Extract the (X, Y) coordinate from the center of the cell holding the provided text.  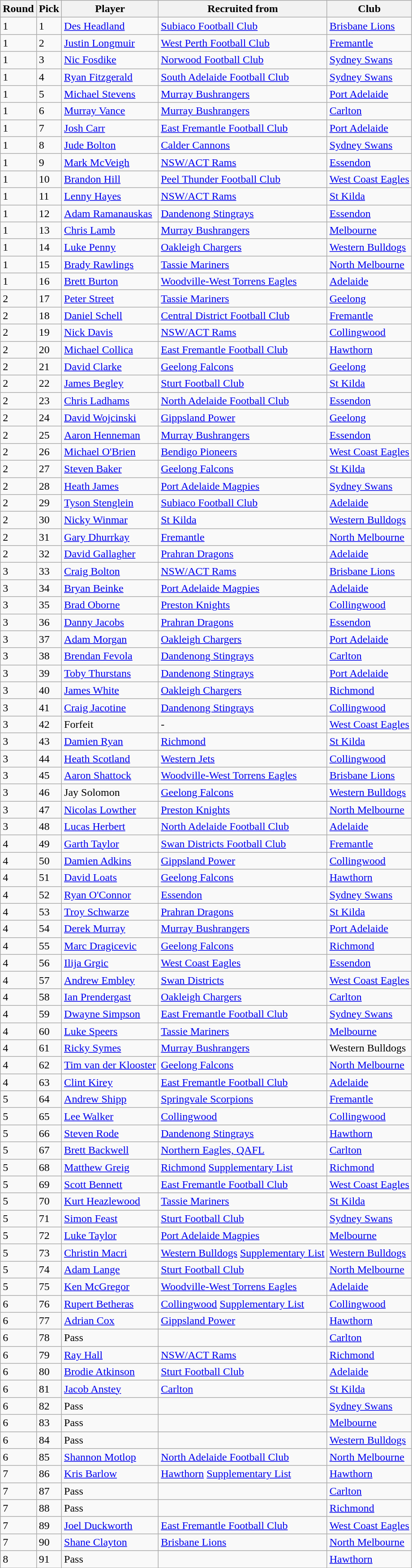
Player (110, 9)
Michael Collica (110, 350)
Bryan Beinke (110, 588)
Shannon Motlop (110, 1457)
Andrew Embley (110, 980)
Heath James (110, 486)
Nicky Winmar (110, 520)
Luke Taylor (110, 1235)
Scott Bennett (110, 1184)
70 (49, 1201)
Shane Clayton (110, 1542)
Ilija Grgic (110, 963)
Gary Dhurrkay (110, 537)
56 (49, 963)
Brett Burton (110, 282)
Peter Street (110, 299)
26 (49, 452)
Kris Barlow (110, 1474)
Luke Speers (110, 1031)
44 (49, 759)
80 (49, 1372)
64 (49, 1099)
58 (49, 997)
Luke Penny (110, 248)
Ryan Fitzgerald (110, 77)
Damien Ryan (110, 741)
Matthew Greig (110, 1167)
Brad Oborne (110, 605)
Swan Districts Football Club (243, 844)
Toby Thurstans (110, 673)
77 (49, 1321)
Heath Scotland (110, 759)
Brady Rawlings (110, 265)
David Clarke (110, 367)
South Adelaide Football Club (243, 77)
Adam Lange (110, 1269)
90 (49, 1542)
Justin Longmuir (110, 43)
Brodie Atkinson (110, 1372)
West Perth Football Club (243, 43)
Dwayne Simpson (110, 1014)
Ian Prendergast (110, 997)
Hawthorn Supplementary List (243, 1474)
Peel Thunder Football Club (243, 179)
14 (49, 248)
Norwood Football Club (243, 60)
Aaron Henneman (110, 435)
59 (49, 1014)
46 (49, 793)
Adam Morgan (110, 639)
Springvale Scorpions (243, 1099)
74 (49, 1269)
David Wojcinski (110, 418)
17 (49, 299)
Des Headland (110, 26)
Western Bulldogs Supplementary List (243, 1252)
88 (49, 1508)
Troy Schwarze (110, 912)
Murray Vance (110, 111)
Chris Ladhams (110, 401)
Daniel Schell (110, 316)
63 (49, 1082)
Club (369, 9)
James Begley (110, 384)
Michael Stevens (110, 94)
16 (49, 282)
65 (49, 1116)
Brett Backwell (110, 1150)
- (243, 724)
84 (49, 1440)
Craig Bolton (110, 571)
34 (49, 588)
Tim van der Klooster (110, 1065)
69 (49, 1184)
24 (49, 418)
60 (49, 1031)
Andrew Shipp (110, 1099)
Derek Murray (110, 929)
Recruited from (243, 9)
87 (49, 1491)
57 (49, 980)
Western Jets (243, 759)
Josh Carr (110, 128)
Nic Fosdike (110, 60)
10 (49, 179)
Steven Rode (110, 1133)
47 (49, 810)
49 (49, 844)
Adrian Cox (110, 1321)
38 (49, 656)
Ken McGregor (110, 1286)
Simon Feast (110, 1218)
86 (49, 1474)
Lenny Hayes (110, 196)
66 (49, 1133)
11 (49, 196)
89 (49, 1525)
Kurt Heazlewood (110, 1201)
Damien Adkins (110, 861)
Mark McVeigh (110, 162)
Steven Baker (110, 469)
David Loats (110, 878)
Pick (49, 9)
Swan Districts (243, 980)
30 (49, 520)
42 (49, 724)
Collingwood Supplementary List (243, 1304)
Jacob Anstey (110, 1389)
Christin Macri (110, 1252)
Ryan O'Connor (110, 895)
Nicolas Lowther (110, 810)
43 (49, 741)
40 (49, 690)
Northern Eagles, QAFL (243, 1150)
85 (49, 1457)
Nick Davis (110, 333)
82 (49, 1406)
13 (49, 231)
Lucas Herbert (110, 827)
33 (49, 571)
39 (49, 673)
72 (49, 1235)
48 (49, 827)
61 (49, 1048)
55 (49, 946)
Bendigo Pioneers (243, 452)
31 (49, 537)
Ray Hall (110, 1355)
Joel Duckworth (110, 1525)
68 (49, 1167)
Tyson Stenglein (110, 503)
Rupert Betheras (110, 1304)
Brandon Hill (110, 179)
22 (49, 384)
71 (49, 1218)
Michael O'Brien (110, 452)
54 (49, 929)
Adam Ramanauskas (110, 214)
Ricky Symes (110, 1048)
50 (49, 861)
32 (49, 554)
36 (49, 622)
Danny Jacobs (110, 622)
23 (49, 401)
73 (49, 1252)
Round (18, 9)
81 (49, 1389)
78 (49, 1338)
75 (49, 1286)
91 (49, 1559)
29 (49, 503)
21 (49, 367)
19 (49, 333)
67 (49, 1150)
53 (49, 912)
20 (49, 350)
27 (49, 469)
Marc Dragicevic (110, 946)
Chris Lamb (110, 231)
45 (49, 776)
Clint Kirey (110, 1082)
62 (49, 1065)
41 (49, 707)
37 (49, 639)
James White (110, 690)
12 (49, 214)
Lee Walker (110, 1116)
25 (49, 435)
Jude Bolton (110, 145)
28 (49, 486)
18 (49, 316)
52 (49, 895)
Garth Taylor (110, 844)
35 (49, 605)
David Gallagher (110, 554)
Jay Solomon (110, 793)
51 (49, 878)
76 (49, 1304)
83 (49, 1423)
Aaron Shattock (110, 776)
Calder Cannons (243, 145)
Richmond Supplementary List (243, 1167)
Craig Jacotine (110, 707)
Brendan Fevola (110, 656)
9 (49, 162)
Forfeit (110, 724)
79 (49, 1355)
Central District Football Club (243, 316)
15 (49, 265)
